Pinpoint the cell where the given text exists, returning its (x, y) midpoint coordinate. 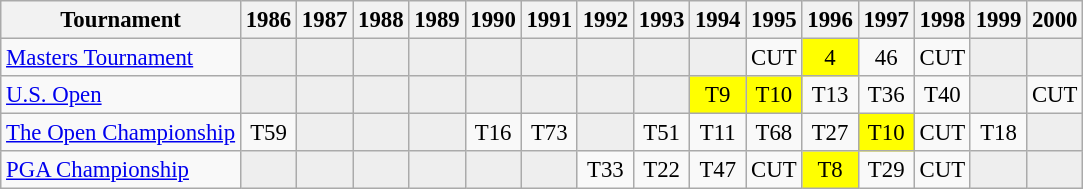
1987 (325, 20)
T16 (493, 133)
T36 (886, 95)
1998 (942, 20)
1989 (437, 20)
T40 (942, 95)
1997 (886, 20)
T33 (605, 170)
T22 (661, 170)
T18 (998, 133)
1994 (718, 20)
T47 (718, 170)
Masters Tournament (121, 58)
PGA Championship (121, 170)
4 (830, 58)
1992 (605, 20)
1996 (830, 20)
1991 (549, 20)
T59 (268, 133)
1986 (268, 20)
2000 (1055, 20)
1988 (381, 20)
T29 (886, 170)
T73 (549, 133)
The Open Championship (121, 133)
T13 (830, 95)
T27 (830, 133)
1995 (774, 20)
1990 (493, 20)
T68 (774, 133)
T8 (830, 170)
U.S. Open (121, 95)
T51 (661, 133)
T11 (718, 133)
T9 (718, 95)
Tournament (121, 20)
1999 (998, 20)
46 (886, 58)
1993 (661, 20)
